Return [x, y] of the center of cell containing provided text 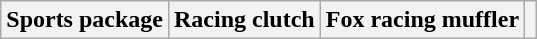
Racing clutch [244, 20]
Fox racing muffler [422, 20]
Sports package [85, 20]
